Detect which cell encompasses the target text, then output its (x, y) center coordinate. 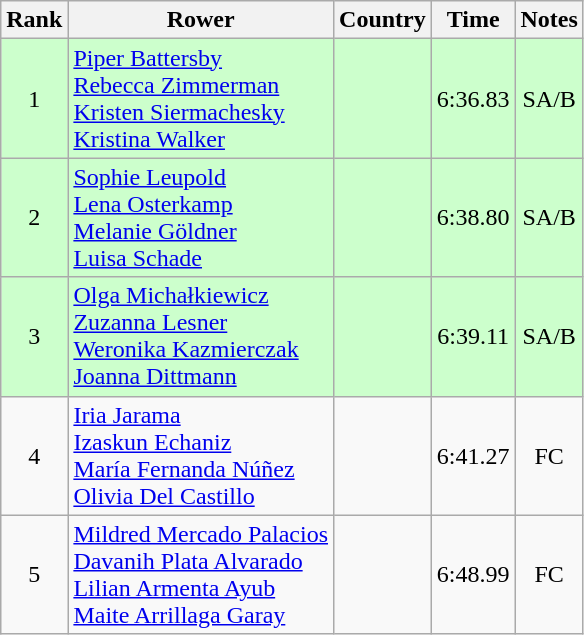
Notes (549, 20)
Olga MichałkiewiczZuzanna LesnerWeronika KazmierczakJoanna Dittmann (201, 336)
6:41.27 (473, 456)
6:39.11 (473, 336)
Rank (34, 20)
Rower (201, 20)
2 (34, 218)
Country (383, 20)
Sophie LeupoldLena OsterkampMelanie GöldnerLuisa Schade (201, 218)
6:48.99 (473, 574)
Time (473, 20)
3 (34, 336)
Iria JaramaIzaskun EchanizMaría Fernanda NúñezOlivia Del Castillo (201, 456)
1 (34, 98)
6:36.83 (473, 98)
Mildred Mercado PalaciosDavanih Plata AlvaradoLilian Armenta AyubMaite Arrillaga Garay (201, 574)
4 (34, 456)
Piper BattersbyRebecca ZimmermanKristen SiermacheskyKristina Walker (201, 98)
6:38.80 (473, 218)
5 (34, 574)
